From the cell containing the given text, extract its center point as (x, y) coordinate. 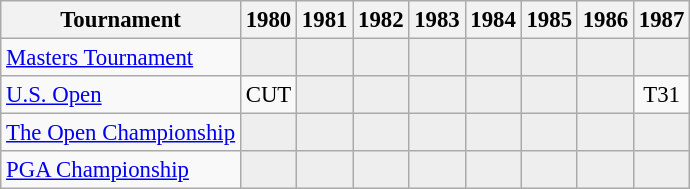
Tournament (121, 20)
1982 (381, 20)
1980 (268, 20)
1985 (549, 20)
1986 (605, 20)
CUT (268, 95)
1981 (325, 20)
T31 (661, 95)
1984 (493, 20)
The Open Championship (121, 133)
Masters Tournament (121, 58)
U.S. Open (121, 95)
PGA Championship (121, 170)
1987 (661, 20)
1983 (437, 20)
